Detect which cell encompasses the target text, then output its [x, y] center coordinate. 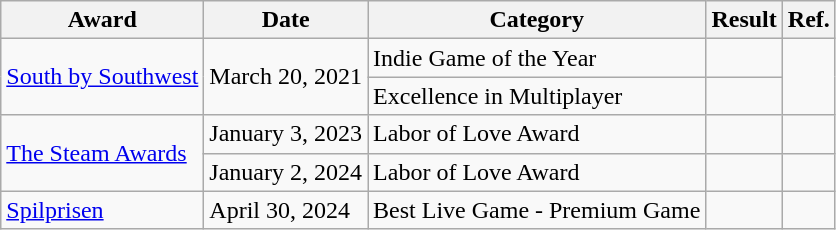
The Steam Awards [102, 153]
Spilprisen [102, 210]
March 20, 2021 [286, 77]
Award [102, 20]
South by Southwest [102, 77]
Ref. [808, 20]
Result [744, 20]
Excellence in Multiplayer [537, 96]
Best Live Game - Premium Game [537, 210]
Date [286, 20]
Indie Game of the Year [537, 58]
April 30, 2024 [286, 210]
January 2, 2024 [286, 172]
January 3, 2023 [286, 134]
Category [537, 20]
